Capture the cell that displays the provided text and extract its [x, y] central coordinate. 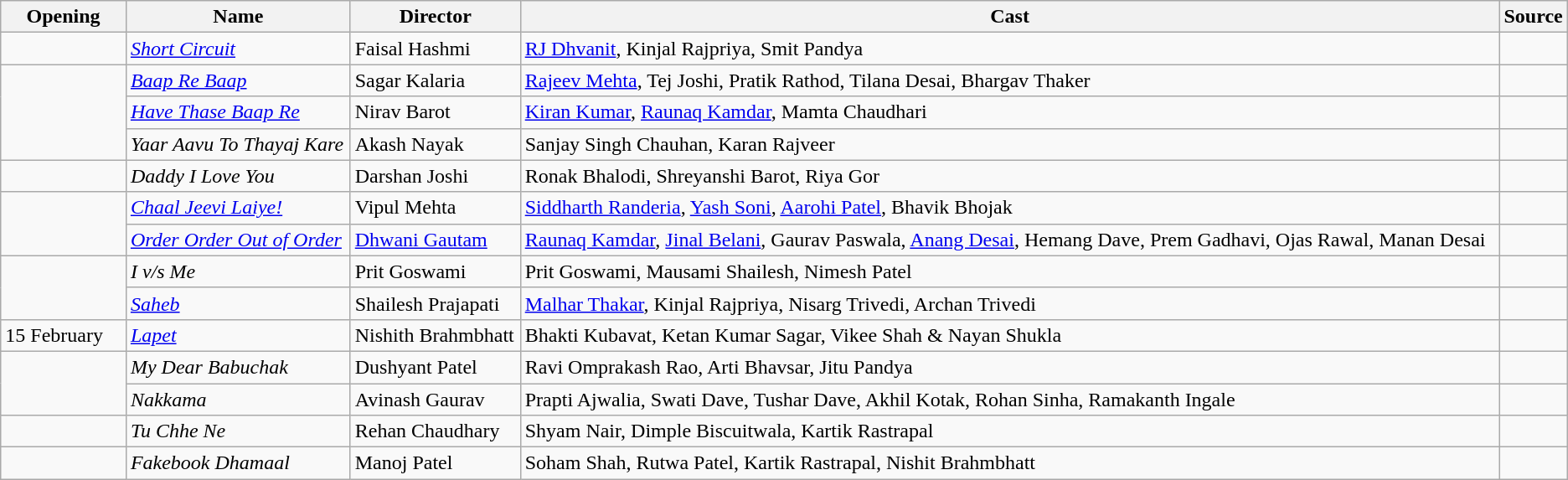
RJ Dhvanit, Kinjal Rajpriya, Smit Pandya [1010, 49]
Short Circuit [238, 49]
Saheb [238, 303]
Cast [1010, 17]
Rajeev Mehta, Tej Joshi, Pratik Rathod, Tilana Desai, Bhargav Thaker [1010, 80]
Have Thase Baap Re [238, 112]
Soham Shah, Rutwa Patel, Kartik Rastrapal, Nishit Brahmbhatt [1010, 463]
Opening [64, 17]
Source [1533, 17]
Darshan Joshi [436, 176]
Prapti Ajwalia, Swati Dave, Tushar Dave, Akhil Kotak, Rohan Sinha, Ramakanth Ingale [1010, 400]
Sagar Kalaria [436, 80]
Dushyant Patel [436, 367]
Shyam Nair, Dimple Biscuitwala, Kartik Rastrapal [1010, 431]
Bhakti Kubavat, Ketan Kumar Sagar, Vikee Shah & Nayan Shukla [1010, 335]
I v/s Me [238, 271]
My Dear Babuchak [238, 367]
Tu Chhe Ne [238, 431]
Order Order Out of Order [238, 240]
Kiran Kumar, Raunaq Kamdar, Mamta Chaudhari [1010, 112]
Malhar Thakar, Kinjal Rajpriya, Nisarg Trivedi, Archan Trivedi [1010, 303]
Prit Goswami [436, 271]
Name [238, 17]
Nishith Brahmbhatt [436, 335]
Avinash Gaurav [436, 400]
Manoj Patel [436, 463]
Siddharth Randeria, Yash Soni, Aarohi Patel, Bhavik Bhojak [1010, 208]
Chaal Jeevi Laiye! [238, 208]
Prit Goswami, Mausami Shailesh, Nimesh Patel [1010, 271]
15 February [64, 335]
Nirav Barot [436, 112]
Sanjay Singh Chauhan, Karan Rajveer [1010, 144]
Director [436, 17]
Vipul Mehta [436, 208]
Ronak Bhalodi, Shreyanshi Barot, Riya Gor [1010, 176]
Faisal Hashmi [436, 49]
Fakebook Dhamaal [238, 463]
Dhwani Gautam [436, 240]
Raunaq Kamdar, Jinal Belani, Gaurav Paswala, Anang Desai, Hemang Dave, Prem Gadhavi, Ojas Rawal, Manan Desai [1010, 240]
Daddy I Love You [238, 176]
Akash Nayak [436, 144]
Shailesh Prajapati [436, 303]
Ravi Omprakash Rao, Arti Bhavsar, Jitu Pandya [1010, 367]
Nakkama [238, 400]
Baap Re Baap [238, 80]
Yaar Aavu To Thayaj Kare [238, 144]
Lapet [238, 335]
Rehan Chaudhary [436, 431]
